From the cell containing the given text, extract its center point as [x, y] coordinate. 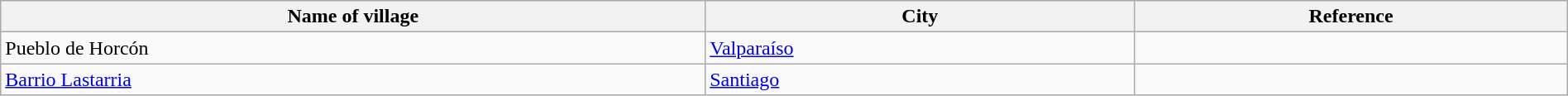
Name of village [353, 17]
Pueblo de Horcón [353, 48]
Santiago [920, 79]
City [920, 17]
Barrio Lastarria [353, 79]
Reference [1351, 17]
Valparaíso [920, 48]
